Find where the given text appears and provide that cell's center as (X, Y) coordinate. 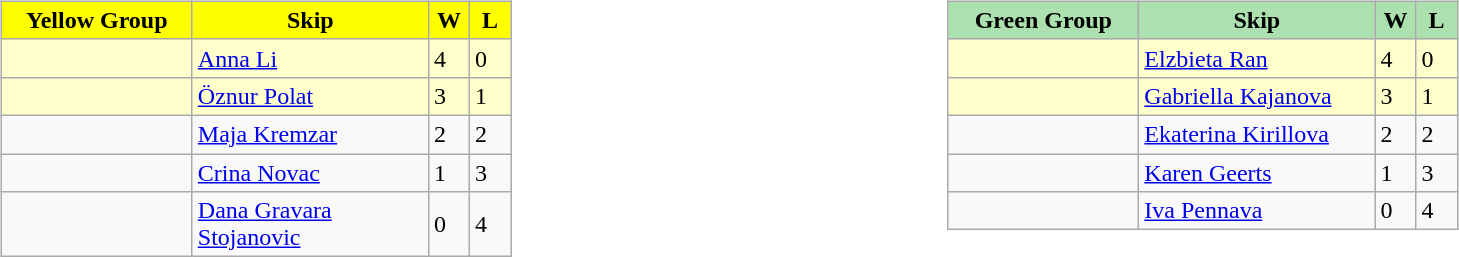
Karen Geerts (1257, 173)
Dana Gravara Stojanovic (310, 224)
Gabriella Kajanova (1257, 96)
Maja Kremzar (310, 134)
Iva Pennava (1257, 211)
Öznur Polat (310, 96)
Crina Novac (310, 173)
Elzbieta Ran (1257, 58)
Green Group (1044, 20)
Anna Li (310, 58)
Ekaterina Kirillova (1257, 134)
Yellow Group (96, 20)
